Capture the cell that displays the provided text and extract its (X, Y) central coordinate. 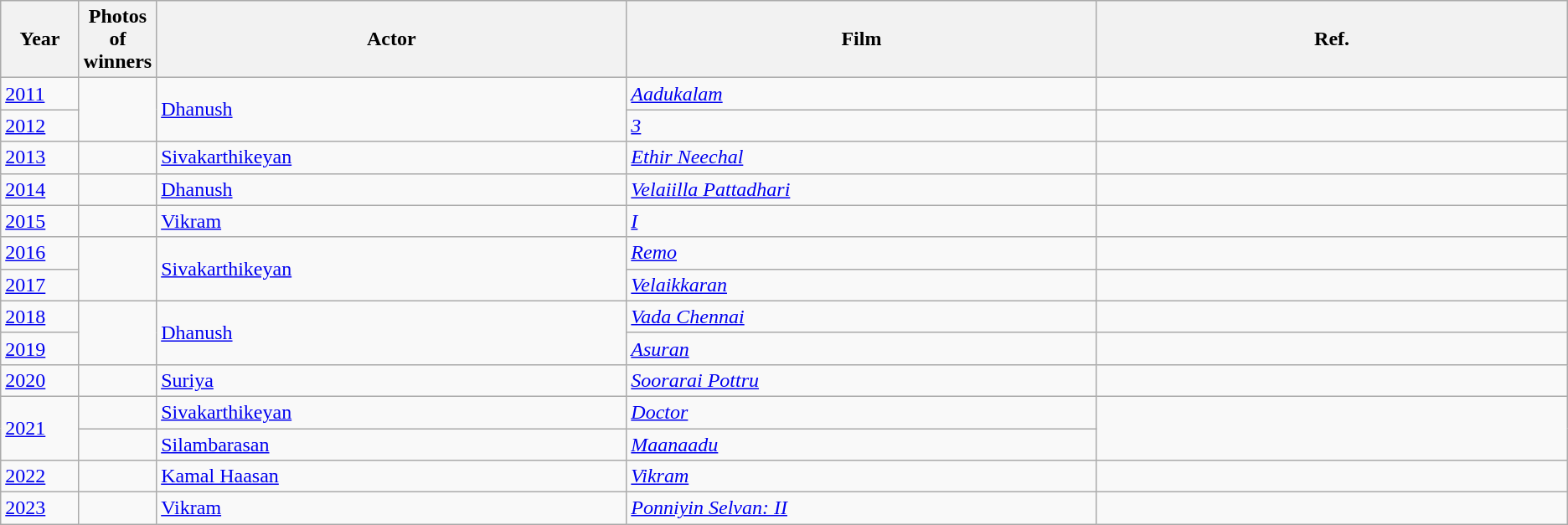
2021 (40, 428)
2018 (40, 317)
Film (861, 39)
2015 (40, 221)
2020 (40, 380)
Velaiilla Pattadhari (861, 189)
Asuran (861, 348)
Photos of winners (117, 39)
I (861, 221)
Vada Chennai (861, 317)
Ref. (1332, 39)
Aadukalam (861, 94)
Remo (861, 253)
Suriya (392, 380)
2023 (40, 508)
2014 (40, 189)
Actor (392, 39)
Silambarasan (392, 445)
Kamal Haasan (392, 476)
2012 (40, 126)
2017 (40, 285)
Doctor (861, 412)
2019 (40, 348)
Ponniyin Selvan: II (861, 508)
Velaikkaran (861, 285)
2016 (40, 253)
2022 (40, 476)
Soorarai Pottru (861, 380)
Maanaadu (861, 445)
2013 (40, 157)
2011 (40, 94)
Year (40, 39)
3 (861, 126)
Ethir Neechal (861, 157)
